Search for the cell housing the specified text and yield its (x, y) center coordinate. 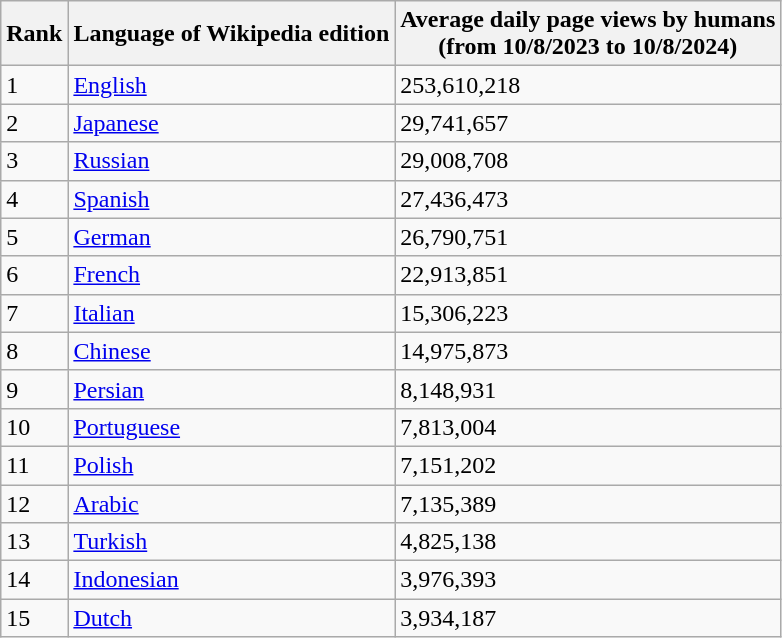
French (232, 275)
Russian (232, 161)
Polish (232, 465)
3,976,393 (588, 580)
Average daily page views by humans(from 10/8/2023 to 10/8/2024) (588, 34)
Turkish (232, 542)
Persian (232, 389)
Dutch (232, 618)
9 (34, 389)
3 (34, 161)
Chinese (232, 351)
10 (34, 427)
27,436,473 (588, 199)
7,813,004 (588, 427)
7,151,202 (588, 465)
8,148,931 (588, 389)
8 (34, 351)
5 (34, 237)
14 (34, 580)
Arabic (232, 503)
Language of Wikipedia edition (232, 34)
22,913,851 (588, 275)
12 (34, 503)
Indonesian (232, 580)
Portuguese (232, 427)
4 (34, 199)
Rank (34, 34)
15,306,223 (588, 313)
26,790,751 (588, 237)
11 (34, 465)
15 (34, 618)
3,934,187 (588, 618)
29,008,708 (588, 161)
Japanese (232, 123)
7 (34, 313)
Italian (232, 313)
Spanish (232, 199)
253,610,218 (588, 85)
2 (34, 123)
4,825,138 (588, 542)
29,741,657 (588, 123)
7,135,389 (588, 503)
14,975,873 (588, 351)
13 (34, 542)
6 (34, 275)
1 (34, 85)
English (232, 85)
German (232, 237)
